Output the (x, y) coordinate of the center of the cell containing the given text.  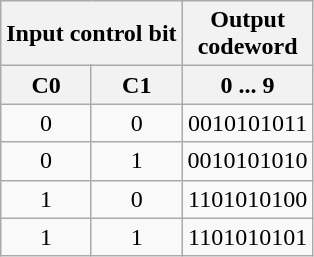
0010101011 (248, 123)
0 ... 9 (248, 85)
1101010101 (248, 237)
C0 (46, 85)
C1 (136, 85)
Input control bit (92, 34)
0010101010 (248, 161)
1101010100 (248, 199)
Outputcodeword (248, 34)
